Extract the [X, Y] coordinate from the center of the cell holding the provided text.  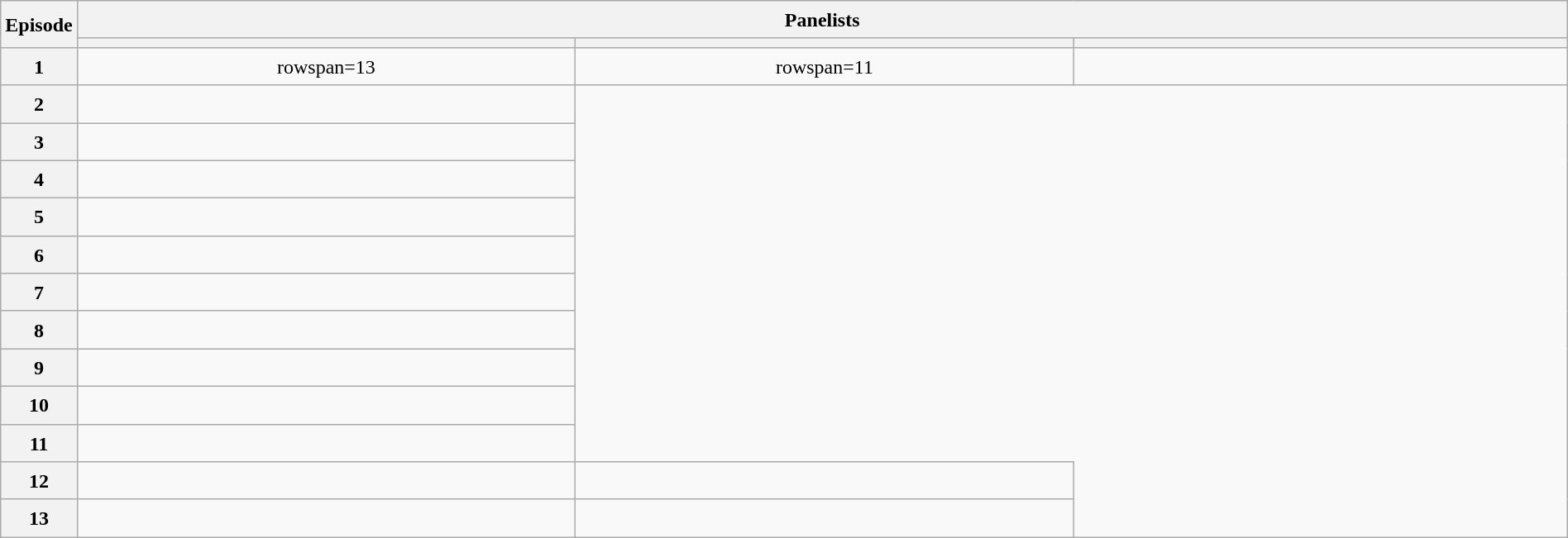
12 [39, 481]
7 [39, 293]
3 [39, 141]
9 [39, 368]
rowspan=11 [825, 66]
6 [39, 255]
4 [39, 179]
13 [39, 518]
1 [39, 66]
10 [39, 405]
rowspan=13 [326, 66]
Panelists [822, 20]
11 [39, 443]
5 [39, 217]
2 [39, 104]
Episode [39, 25]
8 [39, 330]
